Detect which cell encompasses the target text, then output its (X, Y) center coordinate. 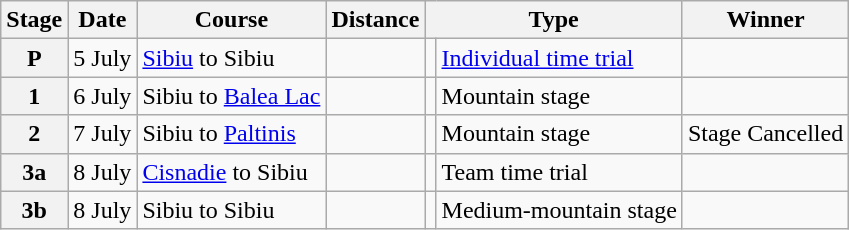
5 July (102, 58)
3a (34, 172)
Winner (765, 20)
Sibiu to Balea Lac (232, 96)
Date (102, 20)
Medium-mountain stage (559, 210)
6 July (102, 96)
7 July (102, 134)
Team time trial (559, 172)
1 (34, 96)
Distance (376, 20)
Individual time trial (559, 58)
P (34, 58)
2 (34, 134)
Type (554, 20)
Stage (34, 20)
Course (232, 20)
Stage Cancelled (765, 134)
3b (34, 210)
Sibiu to Paltinis (232, 134)
Cisnadie to Sibiu (232, 172)
